Return the [x, y] coordinate for the center point of the cell that contains the specified text.  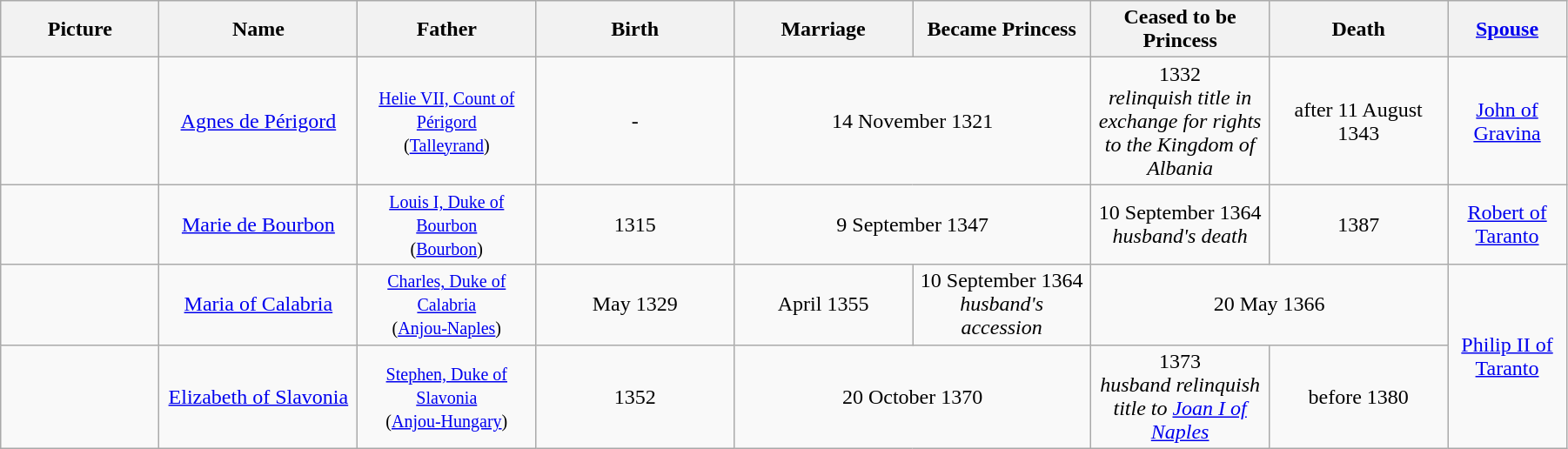
20 October 1370 [913, 397]
1332relinquish title in exchange for rights to the Kingdom of Albania [1180, 121]
10 September 1364husband's accession [1002, 305]
Death [1359, 30]
John of Gravina [1507, 121]
Became Princess [1002, 30]
Picture [80, 30]
after 11 August 1343 [1359, 121]
Ceased to be Princess [1180, 30]
before 1380 [1359, 397]
Philip II of Taranto [1507, 357]
1373husband relinquish title to Joan I of Naples [1180, 397]
Father [447, 30]
Name [258, 30]
Stephen, Duke of Slavonia(Anjou-Hungary) [447, 397]
- [635, 121]
1387 [1359, 224]
10 September 1364husband's death [1180, 224]
April 1355 [823, 305]
Birth [635, 30]
Robert of Taranto [1507, 224]
Agnes de Périgord [258, 121]
Elizabeth of Slavonia [258, 397]
Charles, Duke of Calabria(Anjou-Naples) [447, 305]
1352 [635, 397]
Maria of Calabria [258, 305]
Marie de Bourbon [258, 224]
20 May 1366 [1270, 305]
14 November 1321 [913, 121]
9 September 1347 [913, 224]
Spouse [1507, 30]
Louis I, Duke of Bourbon(Bourbon) [447, 224]
Marriage [823, 30]
May 1329 [635, 305]
Helie VII, Count of Périgord(Talleyrand) [447, 121]
1315 [635, 224]
